Output the (x, y) coordinate of the center of the cell containing the given text.  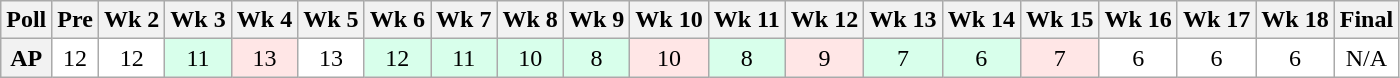
Wk 16 (1138, 20)
Wk 5 (331, 20)
9 (824, 58)
Wk 11 (746, 20)
Wk 17 (1216, 20)
Wk 4 (264, 20)
Wk 18 (1295, 20)
Wk 2 (131, 20)
Wk 6 (397, 20)
N/A (1366, 58)
Wk 9 (596, 20)
Final (1366, 20)
Wk 10 (669, 20)
Wk 14 (981, 20)
Wk 8 (530, 20)
Wk 7 (464, 20)
Pre (76, 20)
Wk 3 (198, 20)
AP (26, 58)
Wk 15 (1060, 20)
Wk 12 (824, 20)
Wk 13 (903, 20)
Poll (26, 20)
